Capture the cell that displays the provided text and extract its [x, y] central coordinate. 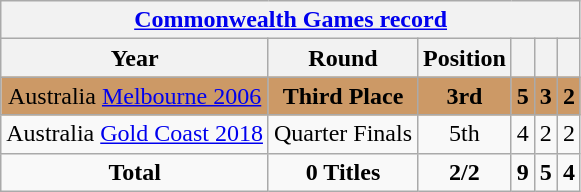
9 [522, 172]
3 [546, 96]
Position [465, 58]
2/2 [465, 172]
Commonwealth Games record [291, 20]
0 Titles [342, 172]
Australia Gold Coast 2018 [135, 134]
Round [342, 58]
Quarter Finals [342, 134]
Third Place [342, 96]
Australia Melbourne 2006 [135, 96]
Year [135, 58]
5th [465, 134]
3rd [465, 96]
Total [135, 172]
